From the cell containing the given text, extract its center point as [X, Y] coordinate. 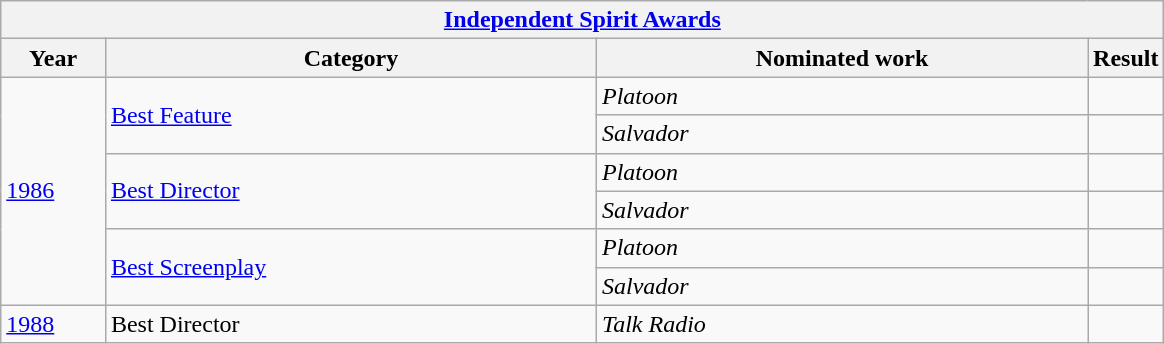
Independent Spirit Awards [582, 20]
Category [350, 58]
1988 [54, 324]
Year [54, 58]
Result [1126, 58]
1986 [54, 191]
Nominated work [842, 58]
Best Screenplay [350, 267]
Best Feature [350, 115]
Talk Radio [842, 324]
